Identify which cell holds the provided text, then report its [X, Y] central coordinate. 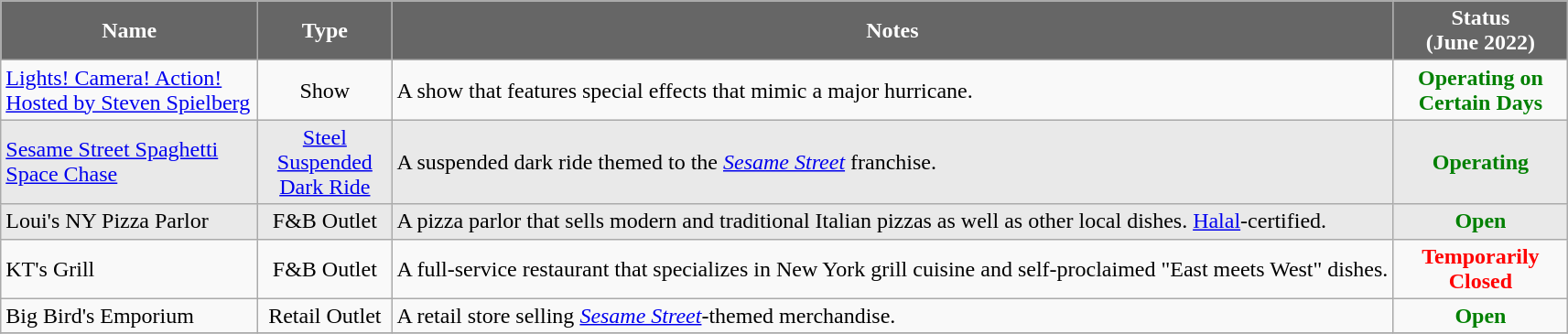
Temporarily Closed [1481, 269]
A full-service restaurant that specializes in New York grill cuisine and self-proclaimed "East meets West" dishes. [892, 269]
Lights! Camera! Action! Hosted by Steven Spielberg [130, 90]
A pizza parlor that sells modern and traditional Italian pizzas as well as other local dishes. Halal-certified. [892, 221]
Steel Suspended Dark Ride [325, 162]
Type [325, 31]
A suspended dark ride themed to the Sesame Street franchise. [892, 162]
KT's Grill [130, 269]
Operating on Certain Days [1481, 90]
Notes [892, 31]
Name [130, 31]
A show that features special effects that mimic a major hurricane. [892, 90]
A retail store selling Sesame Street-themed merchandise. [892, 316]
Loui's NY Pizza Parlor [130, 221]
Status(June 2022) [1481, 31]
Big Bird's Emporium [130, 316]
Show [325, 90]
Retail Outlet [325, 316]
Sesame Street Spaghetti Space Chase [130, 162]
Operating [1481, 162]
